Provide the [x, y] coordinate of the cell's center where the given text is located.  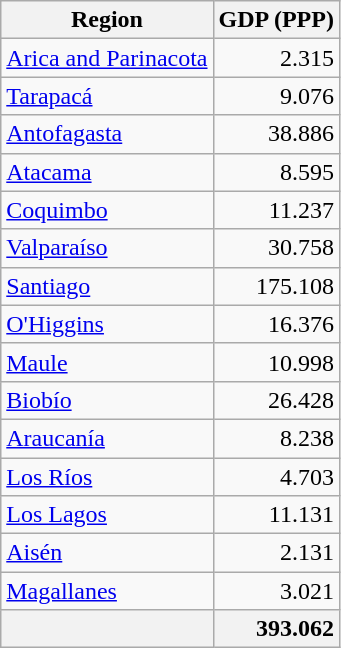
Los Ríos [107, 477]
16.376 [276, 324]
26.428 [276, 400]
Santiago [107, 286]
11.131 [276, 515]
Coquimbo [107, 210]
Los Lagos [107, 515]
Biobío [107, 400]
Valparaíso [107, 248]
Antofagasta [107, 134]
O'Higgins [107, 324]
4.703 [276, 477]
8.595 [276, 172]
2.315 [276, 58]
Araucanía [107, 438]
Magallanes [107, 591]
Region [107, 20]
Aisén [107, 553]
3.021 [276, 591]
GDP (PPP) [276, 20]
Tarapacá [107, 96]
Atacama [107, 172]
38.886 [276, 134]
Maule [107, 362]
393.062 [276, 629]
8.238 [276, 438]
2.131 [276, 553]
10.998 [276, 362]
11.237 [276, 210]
175.108 [276, 286]
9.076 [276, 96]
Arica and Parinacota [107, 58]
30.758 [276, 248]
